Output the (X, Y) coordinate of the center of the cell containing the given text.  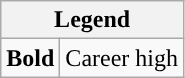
Legend (92, 20)
Bold (30, 58)
Career high (122, 58)
